Identify which cell holds the provided text, then report its [x, y] central coordinate. 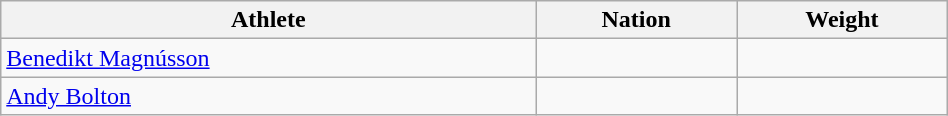
Athlete [268, 20]
Benedikt Magnússon [268, 58]
Weight [842, 20]
Andy Bolton [268, 96]
Nation [636, 20]
